Extract the [X, Y] coordinate from the center of the cell holding the provided text.  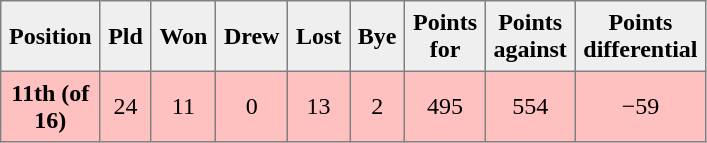
Points against [530, 36]
Lost [319, 36]
554 [530, 106]
11 [184, 106]
495 [446, 106]
2 [378, 106]
Bye [378, 36]
Won [184, 36]
Points differential [640, 36]
Position [50, 36]
11th (of 16) [50, 106]
Pld [126, 36]
13 [319, 106]
Points for [446, 36]
24 [126, 106]
−59 [640, 106]
0 [252, 106]
Drew [252, 36]
